For the text-containing cell, return its midpoint in [x, y] coordinate format. 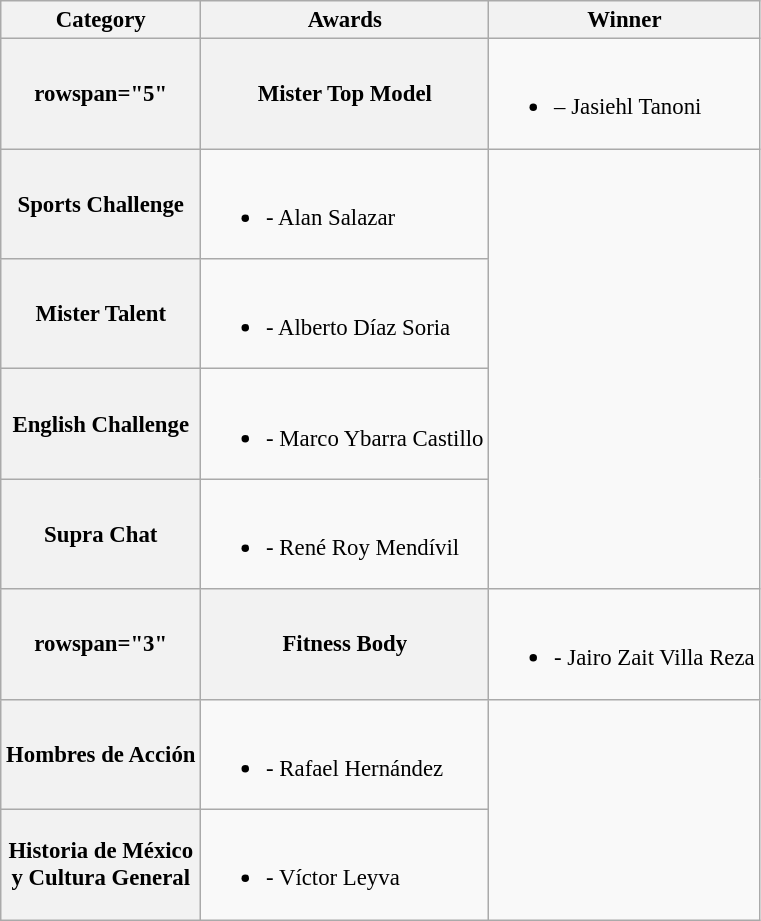
- René Roy Mendívil [345, 534]
- Alan Salazar [345, 204]
Mister Top Model [345, 94]
rowspan="5" [101, 94]
- Víctor Leyva [345, 865]
Fitness Body [345, 644]
– Jasiehl Tanoni [624, 94]
Winner [624, 20]
Hombres de Acción [101, 754]
Mister Talent [101, 314]
Historia de Méxicoy Cultura General [101, 865]
English Challenge [101, 424]
- Rafael Hernández [345, 754]
Awards [345, 20]
Sports Challenge [101, 204]
rowspan="3" [101, 644]
Category [101, 20]
- Marco Ybarra Castillo [345, 424]
Supra Chat [101, 534]
- Jairo Zait Villa Reza [624, 644]
- Alberto Díaz Soria [345, 314]
